Pinpoint the cell where the given text exists, returning its (x, y) midpoint coordinate. 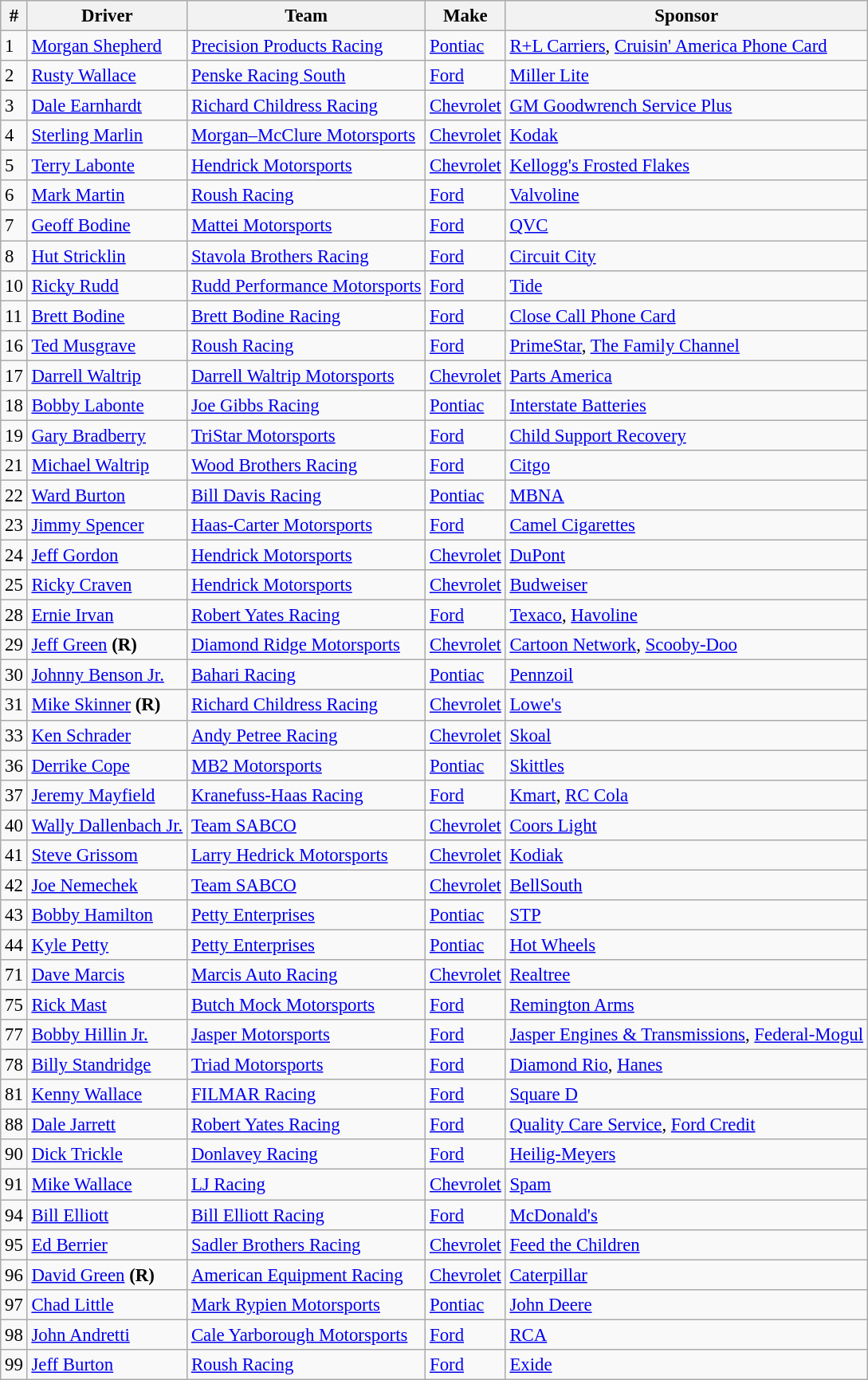
6 (14, 195)
# (14, 16)
Citgo (686, 466)
Dale Earnhardt (107, 106)
96 (14, 1275)
Diamond Ridge Motorsports (306, 645)
2 (14, 76)
Mark Martin (107, 195)
77 (14, 1035)
Darrell Waltrip (107, 375)
Bill Elliott (107, 1215)
16 (14, 345)
Rudd Performance Motorsports (306, 285)
Mike Wallace (107, 1185)
Wally Dallenbach Jr. (107, 825)
40 (14, 825)
Terry Labonte (107, 166)
Cale Yarborough Motorsports (306, 1335)
Donlavey Racing (306, 1155)
McDonald's (686, 1215)
Tide (686, 285)
Haas-Carter Motorsports (306, 525)
23 (14, 525)
95 (14, 1244)
John Andretti (107, 1335)
Geoff Bodine (107, 226)
94 (14, 1215)
BellSouth (686, 885)
42 (14, 885)
Skittles (686, 765)
Butch Mock Motorsports (306, 1005)
Child Support Recovery (686, 435)
Bobby Hamilton (107, 915)
28 (14, 615)
Brett Bodine Racing (306, 316)
7 (14, 226)
Michael Waltrip (107, 466)
Joe Gibbs Racing (306, 406)
Diamond Rio, Hanes (686, 1065)
Larry Hedrick Motorsports (306, 855)
Ken Schrader (107, 735)
John Deere (686, 1304)
Chad Little (107, 1304)
Triad Motorsports (306, 1065)
25 (14, 585)
Bahari Racing (306, 675)
Hut Stricklin (107, 256)
Dick Trickle (107, 1155)
Interstate Batteries (686, 406)
Mike Skinner (R) (107, 706)
Kellogg's Frosted Flakes (686, 166)
Miller Lite (686, 76)
Jasper Motorsports (306, 1035)
STP (686, 915)
36 (14, 765)
Make (465, 16)
88 (14, 1125)
29 (14, 645)
Camel Cigarettes (686, 525)
Texaco, Havoline (686, 615)
Wood Brothers Racing (306, 466)
Mattei Motorsports (306, 226)
Caterpillar (686, 1275)
Kranefuss-Haas Racing (306, 795)
11 (14, 316)
33 (14, 735)
RCA (686, 1335)
QVC (686, 226)
30 (14, 675)
Circuit City (686, 256)
Remington Arms (686, 1005)
Bill Davis Racing (306, 495)
Exide (686, 1365)
71 (14, 975)
98 (14, 1335)
91 (14, 1185)
Ted Musgrave (107, 345)
Heilig-Meyers (686, 1155)
3 (14, 106)
Kmart, RC Cola (686, 795)
Driver (107, 16)
Bill Elliott Racing (306, 1215)
Ed Berrier (107, 1244)
Kodak (686, 136)
81 (14, 1095)
Ricky Rudd (107, 285)
MBNA (686, 495)
Quality Care Service, Ford Credit (686, 1125)
PrimeStar, The Family Channel (686, 345)
Mark Rypien Motorsports (306, 1304)
19 (14, 435)
Bobby Hillin Jr. (107, 1035)
Bobby Labonte (107, 406)
Ward Burton (107, 495)
MB2 Motorsports (306, 765)
10 (14, 285)
Marcis Auto Racing (306, 975)
37 (14, 795)
Realtree (686, 975)
Pennzoil (686, 675)
43 (14, 915)
41 (14, 855)
Morgan Shepherd (107, 46)
8 (14, 256)
R+L Carriers, Cruisin' America Phone Card (686, 46)
18 (14, 406)
LJ Racing (306, 1185)
Dale Jarrett (107, 1125)
22 (14, 495)
Rick Mast (107, 1005)
21 (14, 466)
Cartoon Network, Scooby-Doo (686, 645)
Johnny Benson Jr. (107, 675)
1 (14, 46)
Jeff Burton (107, 1365)
Kyle Petty (107, 945)
FILMAR Racing (306, 1095)
Sterling Marlin (107, 136)
Valvoline (686, 195)
Feed the Children (686, 1244)
Penske Racing South (306, 76)
Kodiak (686, 855)
Sadler Brothers Racing (306, 1244)
24 (14, 556)
Jeremy Mayfield (107, 795)
97 (14, 1304)
Kenny Wallace (107, 1095)
Parts America (686, 375)
Close Call Phone Card (686, 316)
Hot Wheels (686, 945)
31 (14, 706)
Team (306, 16)
Jimmy Spencer (107, 525)
Skoal (686, 735)
TriStar Motorsports (306, 435)
Spam (686, 1185)
75 (14, 1005)
Budweiser (686, 585)
Lowe's (686, 706)
78 (14, 1065)
Jeff Gordon (107, 556)
Derrike Cope (107, 765)
Ernie Irvan (107, 615)
GM Goodwrench Service Plus (686, 106)
Coors Light (686, 825)
99 (14, 1365)
17 (14, 375)
Ricky Craven (107, 585)
American Equipment Racing (306, 1275)
Gary Bradberry (107, 435)
4 (14, 136)
Rusty Wallace (107, 76)
Andy Petree Racing (306, 735)
David Green (R) (107, 1275)
Stavola Brothers Racing (306, 256)
44 (14, 945)
Brett Bodine (107, 316)
Sponsor (686, 16)
90 (14, 1155)
DuPont (686, 556)
Darrell Waltrip Motorsports (306, 375)
Dave Marcis (107, 975)
Joe Nemechek (107, 885)
Square D (686, 1095)
5 (14, 166)
Precision Products Racing (306, 46)
Jasper Engines & Transmissions, Federal-Mogul (686, 1035)
Jeff Green (R) (107, 645)
Steve Grissom (107, 855)
Morgan–McClure Motorsports (306, 136)
Billy Standridge (107, 1065)
